Determine the [x, y] coordinate at the center of the cell enclosing the given text.  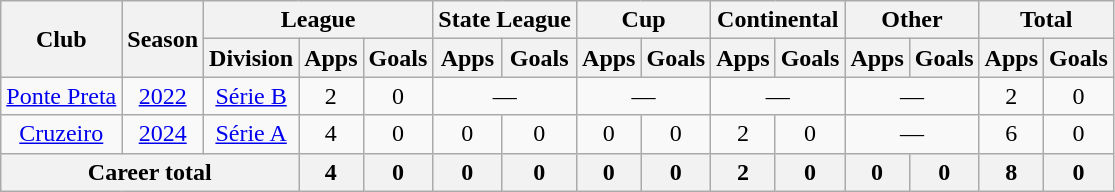
Série A [252, 134]
State League [505, 20]
Cup [644, 20]
2024 [163, 134]
2022 [163, 96]
League [318, 20]
Division [252, 58]
Série B [252, 96]
6 [1011, 134]
Career total [150, 172]
Continental [778, 20]
Cruzeiro [62, 134]
Club [62, 39]
Total [1046, 20]
Other [912, 20]
8 [1011, 172]
Season [163, 39]
Ponte Preta [62, 96]
